Provide the (X, Y) coordinate of the cell's center where the given text is located.  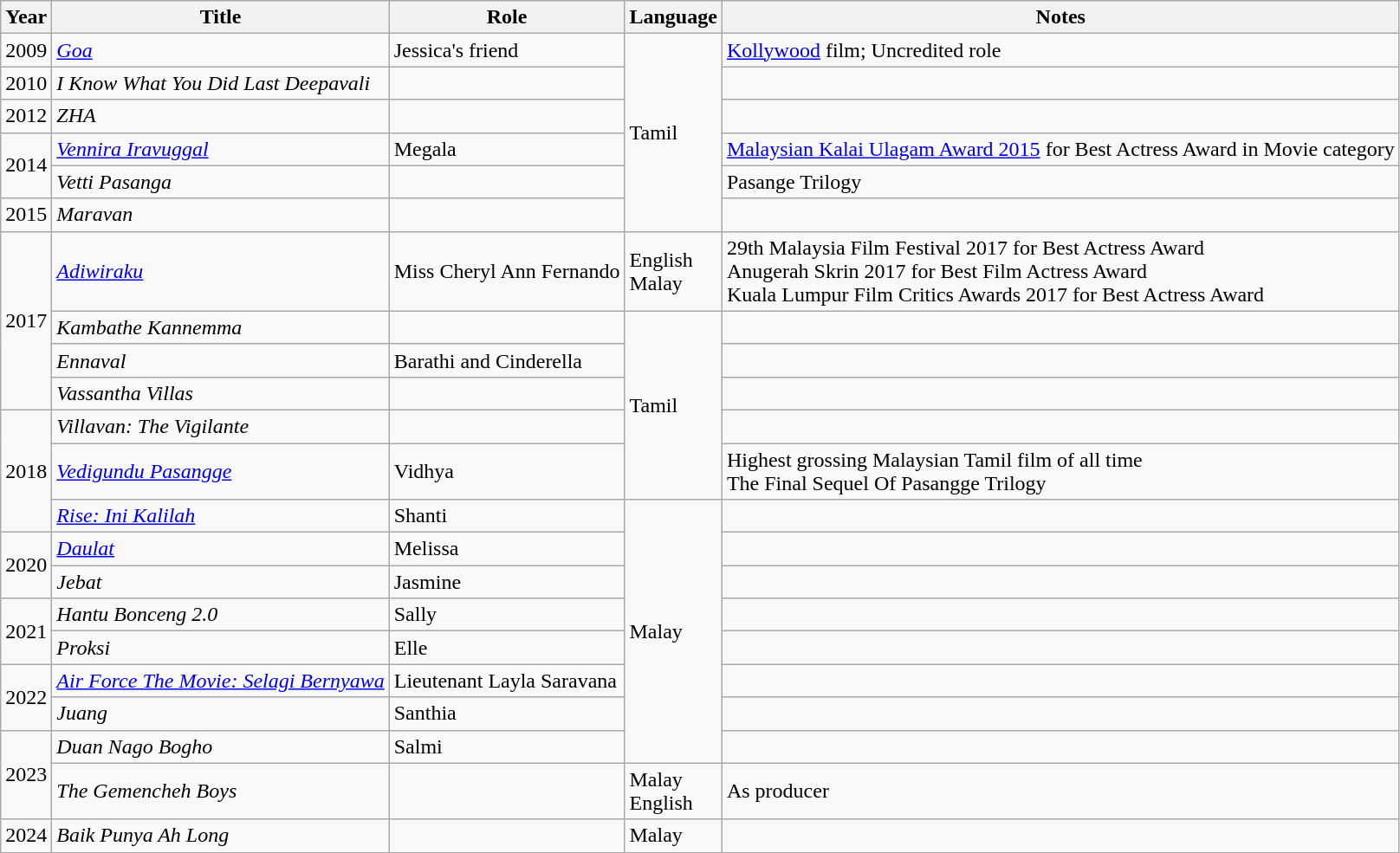
Vennira Iravuggal (220, 149)
Duan Nago Bogho (220, 746)
ZHA (220, 116)
Barathi and Cinderella (507, 360)
I Know What You Did Last Deepavali (220, 83)
Rise: Ini Kalilah (220, 516)
Notes (1060, 17)
Sally (507, 615)
Year (26, 17)
2014 (26, 165)
Kambathe Kannemma (220, 327)
Santhia (507, 714)
2020 (26, 565)
Elle (507, 648)
Adiwiraku (220, 271)
Baik Punya Ah Long (220, 836)
Melissa (507, 549)
Ennaval (220, 360)
Kollywood film; Uncredited role (1060, 50)
Shanti (507, 516)
2024 (26, 836)
2021 (26, 631)
Vassantha Villas (220, 393)
Proksi (220, 648)
Salmi (507, 746)
Megala (507, 149)
2009 (26, 50)
Miss Cheryl Ann Fernando (507, 271)
2010 (26, 83)
The Gemencheh Boys (220, 792)
2015 (26, 215)
Vetti Pasanga (220, 182)
Vidhya (507, 471)
Air Force The Movie: Selagi Bernyawa (220, 681)
Title (220, 17)
2017 (26, 320)
2018 (26, 471)
Goa (220, 50)
Daulat (220, 549)
Jessica's friend (507, 50)
2023 (26, 774)
Juang (220, 714)
MalayEnglish (673, 792)
Language (673, 17)
EnglishMalay (673, 271)
As producer (1060, 792)
Role (507, 17)
2012 (26, 116)
Pasange Trilogy (1060, 182)
Highest grossing Malaysian Tamil film of all timeThe Final Sequel Of Pasangge Trilogy (1060, 471)
Villavan: The Vigilante (220, 426)
Vedigundu Pasangge (220, 471)
Lieutenant Layla Saravana (507, 681)
Malaysian Kalai Ulagam Award 2015 for Best Actress Award in Movie category (1060, 149)
Hantu Bonceng 2.0 (220, 615)
Jebat (220, 582)
2022 (26, 697)
Maravan (220, 215)
Jasmine (507, 582)
